Scan for the cell matching the given text and deliver its (x, y) coordinate at center. 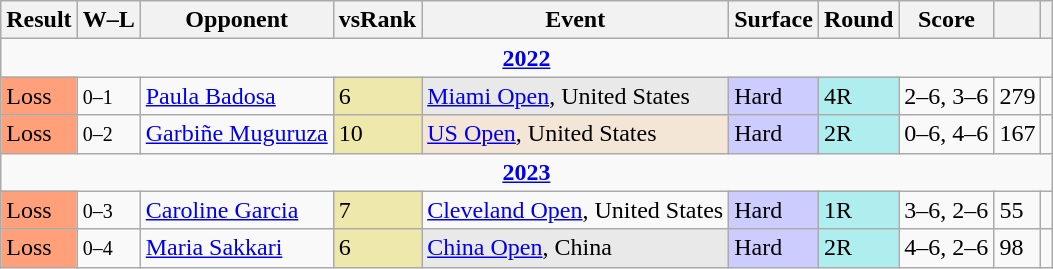
Round (858, 20)
167 (1018, 134)
2023 (526, 172)
Result (39, 20)
vsRank (377, 20)
279 (1018, 96)
Caroline Garcia (236, 210)
1R (858, 210)
55 (1018, 210)
0–2 (108, 134)
98 (1018, 248)
Cleveland Open, United States (576, 210)
Paula Badosa (236, 96)
Event (576, 20)
7 (377, 210)
Maria Sakkari (236, 248)
Miami Open, United States (576, 96)
0–1 (108, 96)
2022 (526, 58)
Score (946, 20)
2–6, 3–6 (946, 96)
Surface (774, 20)
0–6, 4–6 (946, 134)
4–6, 2–6 (946, 248)
W–L (108, 20)
0–4 (108, 248)
Garbiñe Muguruza (236, 134)
US Open, United States (576, 134)
10 (377, 134)
4R (858, 96)
3–6, 2–6 (946, 210)
0–3 (108, 210)
China Open, China (576, 248)
Opponent (236, 20)
